Search for the cell housing the specified text and yield its [x, y] center coordinate. 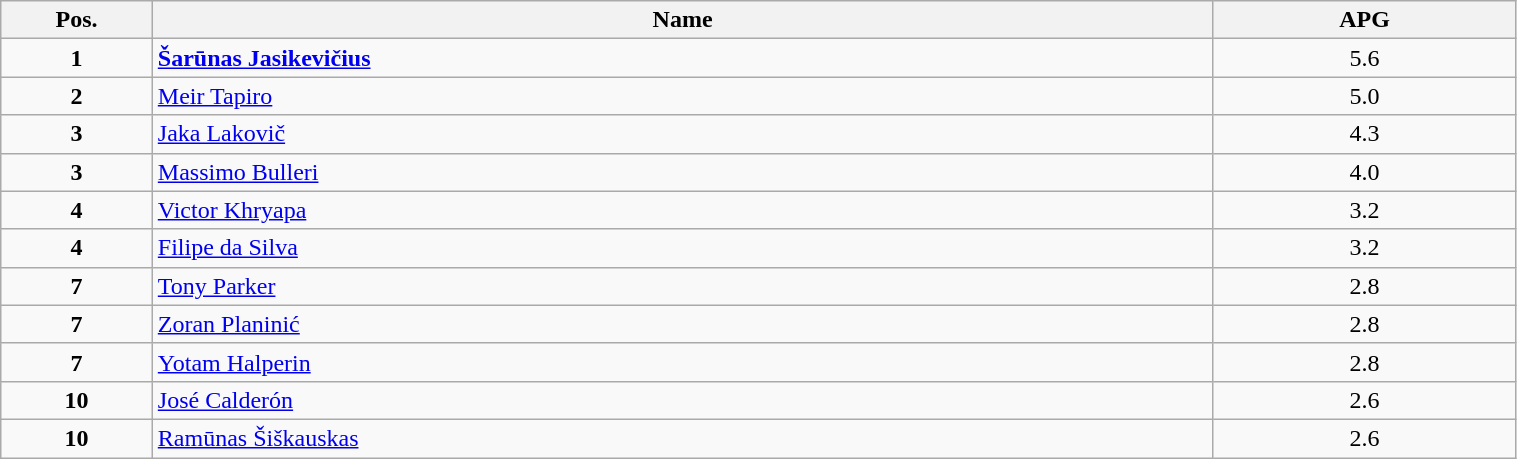
Pos. [77, 20]
4.0 [1364, 172]
Filipe da Silva [682, 248]
Jaka Lakovič [682, 134]
Yotam Halperin [682, 362]
Meir Tapiro [682, 96]
4.3 [1364, 134]
2 [77, 96]
5.6 [1364, 58]
Ramūnas Šiškauskas [682, 438]
Šarūnas Jasikevičius [682, 58]
5.0 [1364, 96]
Tony Parker [682, 286]
Name [682, 20]
Zoran Planinić [682, 324]
APG [1364, 20]
José Calderón [682, 400]
1 [77, 58]
Massimo Bulleri [682, 172]
Victor Khryapa [682, 210]
